Scan for the cell matching the given text and deliver its (x, y) coordinate at center. 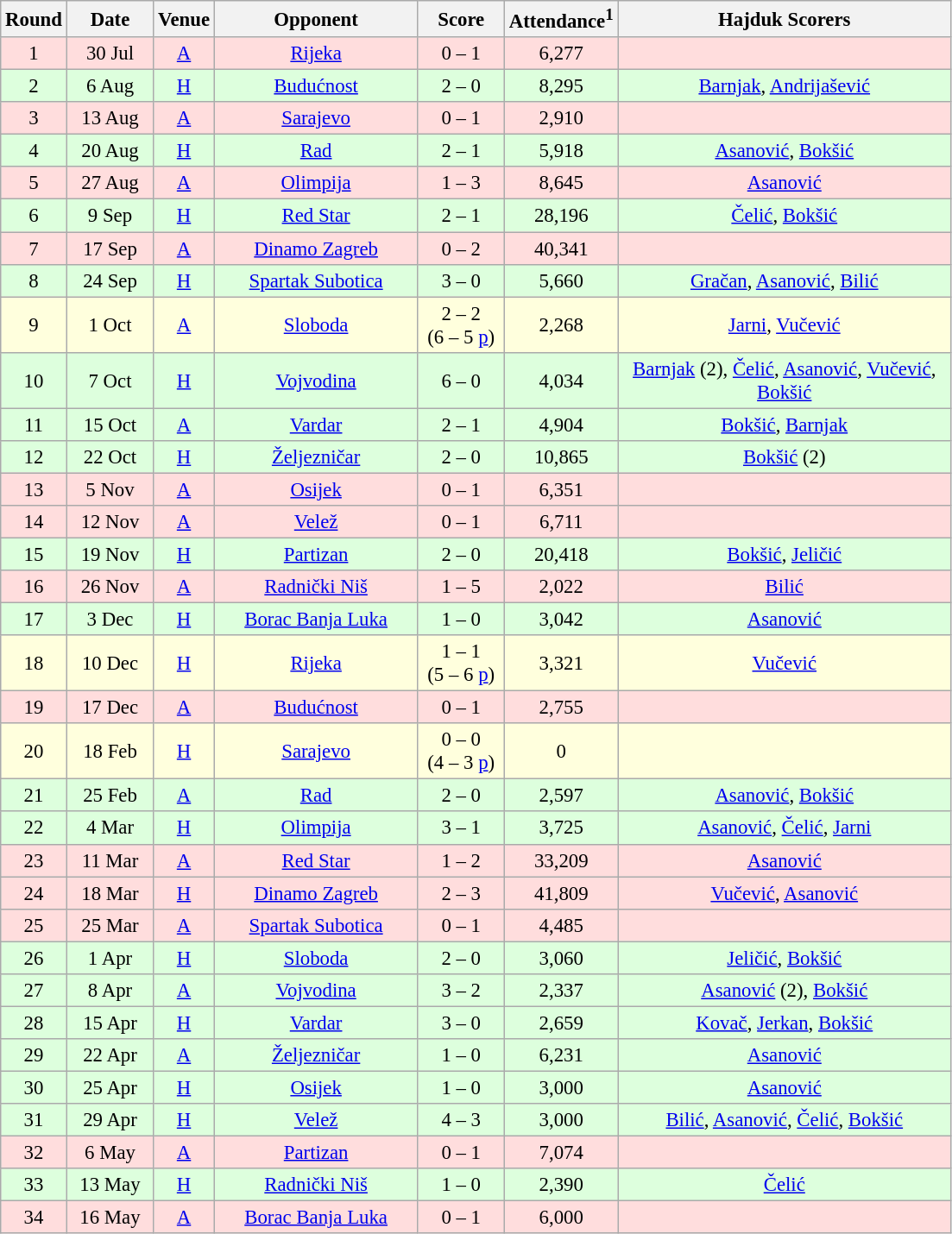
1 – 1(5 – 6 p) (461, 663)
2,268 (561, 324)
1 – 3 (461, 184)
14 (34, 522)
6 Aug (110, 86)
28 (34, 1023)
10 (34, 380)
2 – 2(6 – 5 p) (461, 324)
Round (34, 19)
12 Nov (110, 522)
6 – 0 (461, 380)
3,725 (561, 828)
20,418 (561, 554)
2 – 3 (461, 893)
Čelić (785, 1185)
25 (34, 925)
2,022 (561, 587)
Hajduk Scorers (785, 19)
17 Sep (110, 249)
30 Jul (110, 54)
32 (34, 1153)
8,295 (561, 86)
Bokšić, Jeličić (785, 554)
25 Feb (110, 796)
6 (34, 216)
18 Feb (110, 751)
10 Dec (110, 663)
13 Aug (110, 118)
1 Apr (110, 958)
11 (34, 425)
41,809 (561, 893)
33 (34, 1185)
9 (34, 324)
2,390 (561, 1185)
1 – 2 (461, 860)
15 (34, 554)
1 – 5 (461, 587)
9 Sep (110, 216)
2,337 (561, 991)
3 – 2 (461, 991)
4 – 3 (461, 1120)
3 (34, 118)
27 (34, 991)
4,034 (561, 380)
20 (34, 751)
7 (34, 249)
2,659 (561, 1023)
26 Nov (110, 587)
Attendance1 (561, 19)
2,597 (561, 796)
5,918 (561, 151)
8,645 (561, 184)
17 Dec (110, 708)
16 (34, 587)
6,711 (561, 522)
Jeličić, Bokšić (785, 958)
20 Aug (110, 151)
3 Dec (110, 620)
15 Apr (110, 1023)
2 (34, 86)
7 Oct (110, 380)
6,277 (561, 54)
0 – 0(4 – 3 p) (461, 751)
22 Oct (110, 457)
5 Nov (110, 489)
Vučević (785, 663)
17 (34, 620)
13 (34, 489)
18 Mar (110, 893)
4,904 (561, 425)
24 Sep (110, 280)
7,074 (561, 1153)
15 Oct (110, 425)
Date (110, 19)
Čelić, Bokšić (785, 216)
12 (34, 457)
30 (34, 1087)
1 (34, 54)
8 (34, 280)
40,341 (561, 249)
3,321 (561, 663)
4 (34, 151)
29 Apr (110, 1120)
0 (561, 751)
18 (34, 663)
Bokšić (2) (785, 457)
6 May (110, 1153)
2,755 (561, 708)
25 Mar (110, 925)
Bokšić, Barnjak (785, 425)
Vučević, Asanović (785, 893)
22 Apr (110, 1055)
11 Mar (110, 860)
Venue (185, 19)
33,209 (561, 860)
3 – 1 (461, 828)
10,865 (561, 457)
6,351 (561, 489)
Bilić (785, 587)
5,660 (561, 280)
Asanović (2), Bokšić (785, 991)
Kovač, Jerkan, Bokšić (785, 1023)
Gračan, Asanović, Bilić (785, 280)
Jarni, Vučević (785, 324)
6,000 (561, 1218)
19 Nov (110, 554)
24 (34, 893)
Barnjak (2), Čelić, Asanović, Vučević, Bokšić (785, 380)
34 (34, 1218)
8 Apr (110, 991)
0 – 2 (461, 249)
Opponent (316, 19)
Asanović, Čelić, Jarni (785, 828)
25 Apr (110, 1087)
Bilić, Asanović, Čelić, Bokšić (785, 1120)
3,060 (561, 958)
19 (34, 708)
23 (34, 860)
2,910 (561, 118)
Barnjak, Andrijašević (785, 86)
6,231 (561, 1055)
4,485 (561, 925)
29 (34, 1055)
1 Oct (110, 324)
Score (461, 19)
21 (34, 796)
22 (34, 828)
13 May (110, 1185)
27 Aug (110, 184)
5 (34, 184)
28,196 (561, 216)
31 (34, 1120)
4 Mar (110, 828)
26 (34, 958)
16 May (110, 1218)
3,042 (561, 620)
